Search for the cell housing the specified text and yield its [x, y] center coordinate. 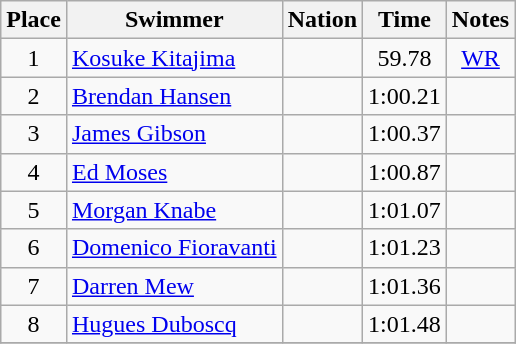
1:01.36 [405, 286]
1:01.48 [405, 324]
Notes [480, 20]
1:00.21 [405, 96]
4 [34, 172]
Morgan Knabe [174, 210]
59.78 [405, 58]
Swimmer [174, 20]
Hugues Duboscq [174, 324]
Nation [322, 20]
WR [480, 58]
Time [405, 20]
Domenico Fioravanti [174, 248]
7 [34, 286]
James Gibson [174, 134]
1:00.37 [405, 134]
1:01.23 [405, 248]
3 [34, 134]
1:01.07 [405, 210]
Place [34, 20]
5 [34, 210]
Brendan Hansen [174, 96]
8 [34, 324]
6 [34, 248]
1:00.87 [405, 172]
1 [34, 58]
2 [34, 96]
Darren Mew [174, 286]
Ed Moses [174, 172]
Kosuke Kitajima [174, 58]
